Search for the cell housing the specified text and yield its (x, y) center coordinate. 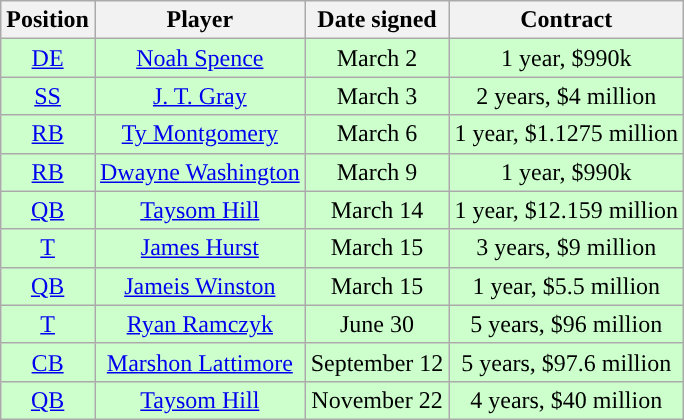
March 9 (377, 172)
Dwayne Washington (200, 172)
Jameis Winston (200, 286)
Ty Montgomery (200, 134)
Contract (566, 20)
J. T. Gray (200, 96)
CB (48, 362)
Noah Spence (200, 58)
Position (48, 20)
2 years, $4 million (566, 96)
1 year, $1.1275 million (566, 134)
March 3 (377, 96)
March 14 (377, 210)
5 years, $97.6 million (566, 362)
4 years, $40 million (566, 400)
Marshon Lattimore (200, 362)
3 years, $9 million (566, 248)
March 6 (377, 134)
5 years, $96 million (566, 324)
September 12 (377, 362)
1 year, $12.159 million (566, 210)
November 22 (377, 400)
Player (200, 20)
DE (48, 58)
June 30 (377, 324)
1 year, $5.5 million (566, 286)
SS (48, 96)
James Hurst (200, 248)
March 2 (377, 58)
Date signed (377, 20)
Ryan Ramczyk (200, 324)
